Output the (X, Y) coordinate of the center of the cell containing the given text.  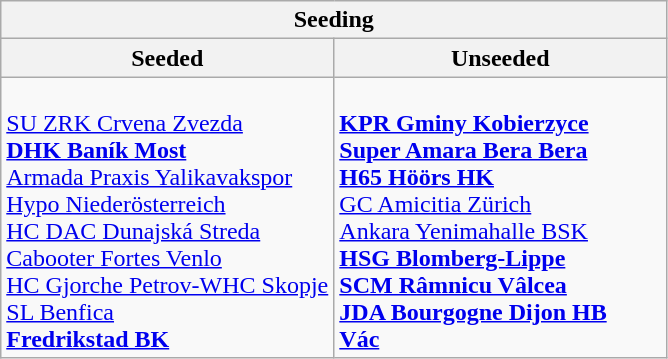
Seeded (168, 58)
Seeding (334, 20)
Unseeded (500, 58)
